Search for the cell housing the specified text and yield its (X, Y) center coordinate. 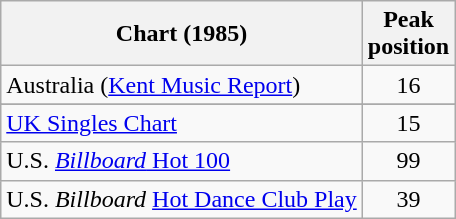
Chart (1985) (182, 34)
Peakposition (408, 34)
15 (408, 123)
U.S. Billboard Hot Dance Club Play (182, 199)
16 (408, 85)
UK Singles Chart (182, 123)
U.S. Billboard Hot 100 (182, 161)
99 (408, 161)
39 (408, 199)
Australia (Kent Music Report) (182, 85)
